Extract the (x, y) coordinate from the center of the cell holding the provided text.  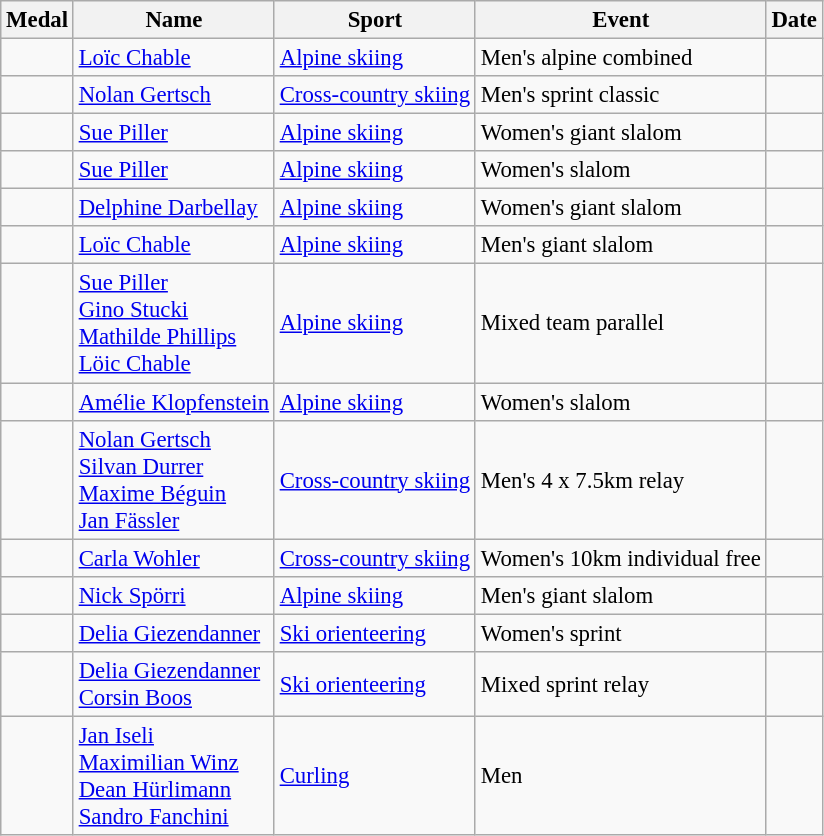
Men's 4 x 7.5km relay (620, 480)
Women's sprint (620, 633)
Carla Wohler (174, 558)
Mixed team parallel (620, 324)
Nolan GertschSilvan DurrerMaxime BéguinJan Fässler (174, 480)
Mixed sprint relay (620, 684)
Event (620, 20)
Nolan Gertsch (174, 95)
Men's alpine combined (620, 58)
Jan IseliMaximilian WinzDean HürlimannSandro Fanchini (174, 776)
Amélie Klopfenstein (174, 402)
Nick Spörri (174, 595)
Sue PillerGino StuckiMathilde PhillipsLöic Chable (174, 324)
Sport (374, 20)
Women's 10km individual free (620, 558)
Date (794, 20)
Delphine Darbellay (174, 208)
Name (174, 20)
Delia GiezendannerCorsin Boos (174, 684)
Delia Giezendanner (174, 633)
Medal (38, 20)
Men (620, 776)
Curling (374, 776)
Men's sprint classic (620, 95)
